Search for the cell housing the specified text and yield its (X, Y) center coordinate. 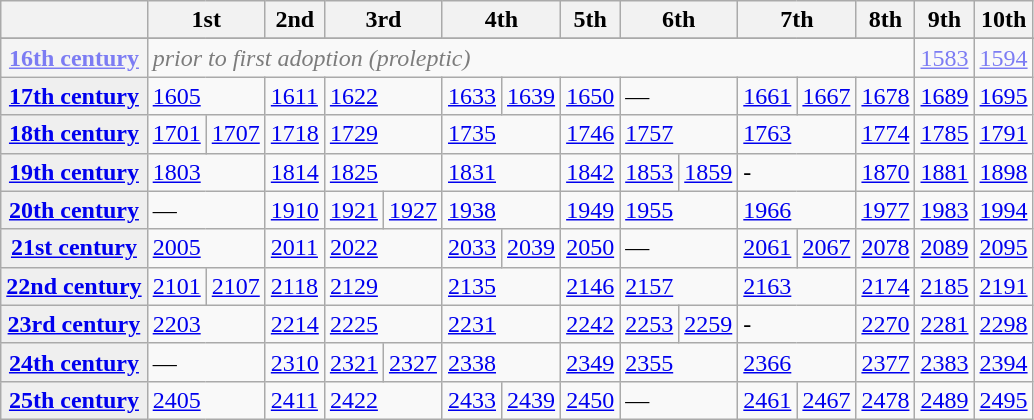
1791 (1004, 134)
2270 (886, 324)
1763 (797, 134)
1803 (206, 172)
19th century (74, 172)
2089 (944, 248)
2191 (1004, 286)
5th (590, 20)
4th (501, 20)
1689 (944, 96)
16th century (74, 58)
7th (797, 20)
1977 (886, 210)
2039 (532, 248)
2118 (294, 286)
1667 (826, 96)
1881 (944, 172)
2259 (708, 324)
23rd century (74, 324)
1831 (501, 172)
2422 (383, 400)
2242 (590, 324)
2383 (944, 362)
8th (886, 20)
1st (206, 20)
2067 (826, 248)
6th (679, 20)
2033 (472, 248)
2349 (590, 362)
2174 (886, 286)
1735 (501, 134)
2366 (797, 362)
2nd (294, 20)
2011 (294, 248)
1814 (294, 172)
1622 (383, 96)
18th century (74, 134)
2281 (944, 324)
20th century (74, 210)
10th (1004, 20)
1921 (354, 210)
1994 (1004, 210)
2298 (1004, 324)
1785 (944, 134)
1825 (383, 172)
1633 (472, 96)
2478 (886, 400)
1707 (236, 134)
2433 (472, 400)
1661 (768, 96)
1938 (501, 210)
1949 (590, 210)
1583 (944, 58)
2005 (206, 248)
2185 (944, 286)
2461 (768, 400)
1774 (886, 134)
17th century (74, 96)
1927 (412, 210)
2214 (294, 324)
2489 (944, 400)
2394 (1004, 362)
prior to first adoption (proleptic) (531, 58)
1870 (886, 172)
1910 (294, 210)
1605 (206, 96)
1955 (679, 210)
2203 (206, 324)
2146 (590, 286)
1757 (679, 134)
2310 (294, 362)
2135 (501, 286)
1853 (650, 172)
1701 (176, 134)
24th century (74, 362)
1729 (383, 134)
22nd century (74, 286)
2450 (590, 400)
1650 (590, 96)
1718 (294, 134)
2129 (383, 286)
1966 (797, 210)
2253 (650, 324)
2377 (886, 362)
2095 (1004, 248)
2439 (532, 400)
2355 (679, 362)
2495 (1004, 400)
2411 (294, 400)
1983 (944, 210)
9th (944, 20)
1678 (886, 96)
2157 (679, 286)
2405 (206, 400)
2231 (501, 324)
1859 (708, 172)
1695 (1004, 96)
2225 (383, 324)
2321 (354, 362)
2338 (501, 362)
2022 (383, 248)
1594 (1004, 58)
1611 (294, 96)
1898 (1004, 172)
2327 (412, 362)
21st century (74, 248)
2061 (768, 248)
25th century (74, 400)
2050 (590, 248)
1842 (590, 172)
3rd (383, 20)
2163 (797, 286)
2467 (826, 400)
2107 (236, 286)
2078 (886, 248)
1639 (532, 96)
1746 (590, 134)
2101 (176, 286)
